Capture the cell that displays the provided text and extract its (x, y) central coordinate. 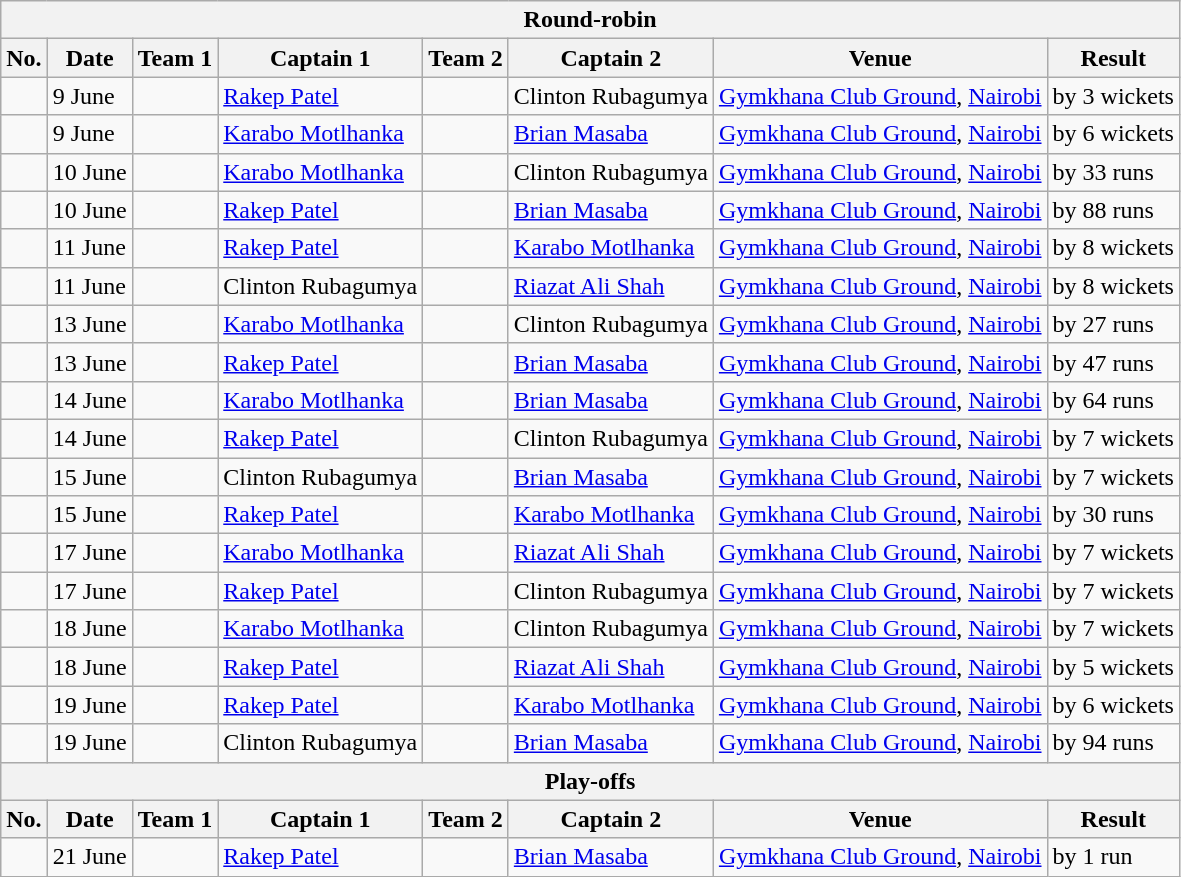
by 94 runs (1113, 743)
by 27 runs (1113, 324)
by 30 runs (1113, 515)
21 June (90, 857)
by 5 wickets (1113, 667)
by 47 runs (1113, 362)
Round-robin (590, 20)
by 88 runs (1113, 210)
by 64 runs (1113, 400)
by 33 runs (1113, 172)
by 3 wickets (1113, 96)
Play-offs (590, 781)
by 1 run (1113, 857)
